Detect which cell encompasses the target text, then output its [x, y] center coordinate. 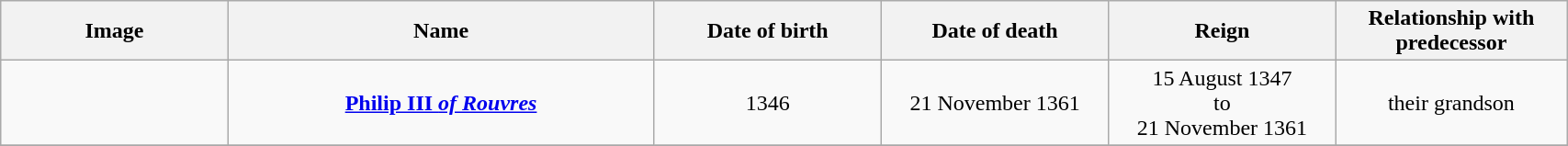
Name [441, 31]
Image [114, 31]
Reign [1222, 31]
Date of birth [768, 31]
1346 [768, 103]
their grandson [1451, 103]
15 August 1347to21 November 1361 [1222, 103]
Relationship with predecessor [1451, 31]
Date of death [994, 31]
Philip III of Rouvres [441, 103]
21 November 1361 [994, 103]
